Locate the cell with the specified text and output its [x, y] center coordinate. 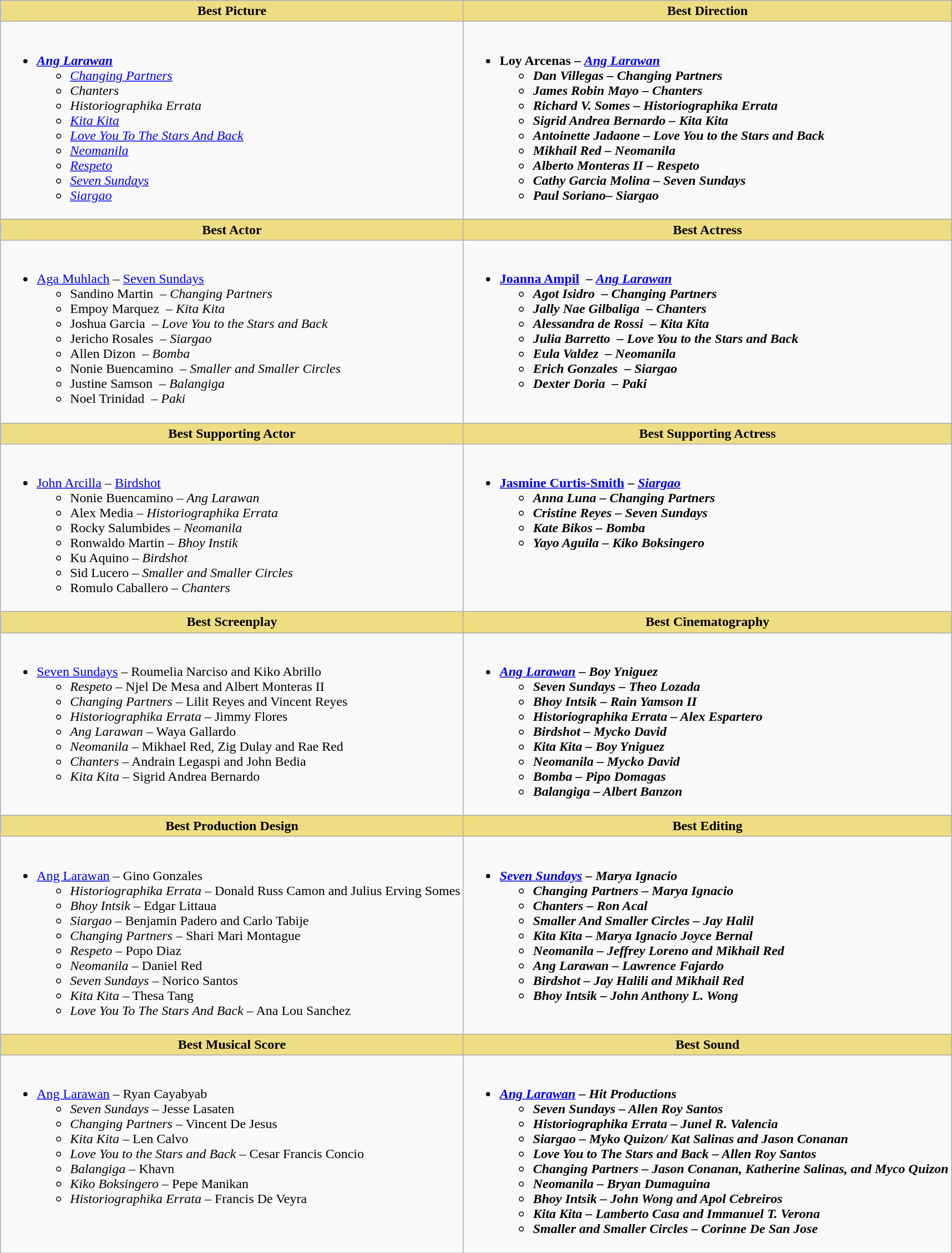
Best Supporting Actor [232, 433]
Best Actress [707, 230]
Best Sound [707, 1044]
Best Actor [232, 230]
Best Screenplay [232, 622]
Best Supporting Actress [707, 433]
Best Picture [232, 11]
Best Production Design [232, 826]
Ang LarawanChanging PartnersChantersHistoriographika ErrataKita KitaLove You To The Stars And BackNeomanilaRespetoSeven SundaysSiargao [232, 120]
Best Editing [707, 826]
Jasmine Curtis-Smith – SiargaoAnna Luna – Changing PartnersCristine Reyes – Seven SundaysKate Bikos – BombaYayo Aguila – Kiko Boksingero [707, 528]
Best Cinematography [707, 622]
Best Direction [707, 11]
Best Musical Score [232, 1044]
